Return [x, y] of the center of cell containing provided text 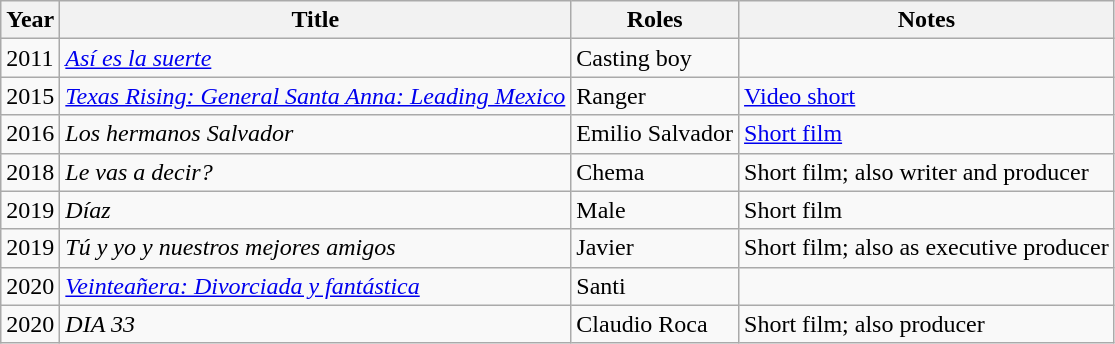
Casting boy [655, 58]
Díaz [316, 210]
Ranger [655, 96]
Santi [655, 286]
Los hermanos Salvador [316, 134]
Male [655, 210]
Así es la suerte [316, 58]
2016 [30, 134]
Chema [655, 172]
Title [316, 20]
Javier [655, 248]
2015 [30, 96]
Video short [927, 96]
2018 [30, 172]
Le vas a decir? [316, 172]
Short film; also writer and producer [927, 172]
Short film; also producer [927, 324]
Notes [927, 20]
Year [30, 20]
Tú y yo y nuestros mejores amigos [316, 248]
Roles [655, 20]
Veinteañera: Divorciada y fantástica [316, 286]
Emilio Salvador [655, 134]
2011 [30, 58]
Short film; also as executive producer [927, 248]
Texas Rising: General Santa Anna: Leading Mexico [316, 96]
Claudio Roca [655, 324]
DIA 33 [316, 324]
